Locate the cell with the specified text and output its [x, y] center coordinate. 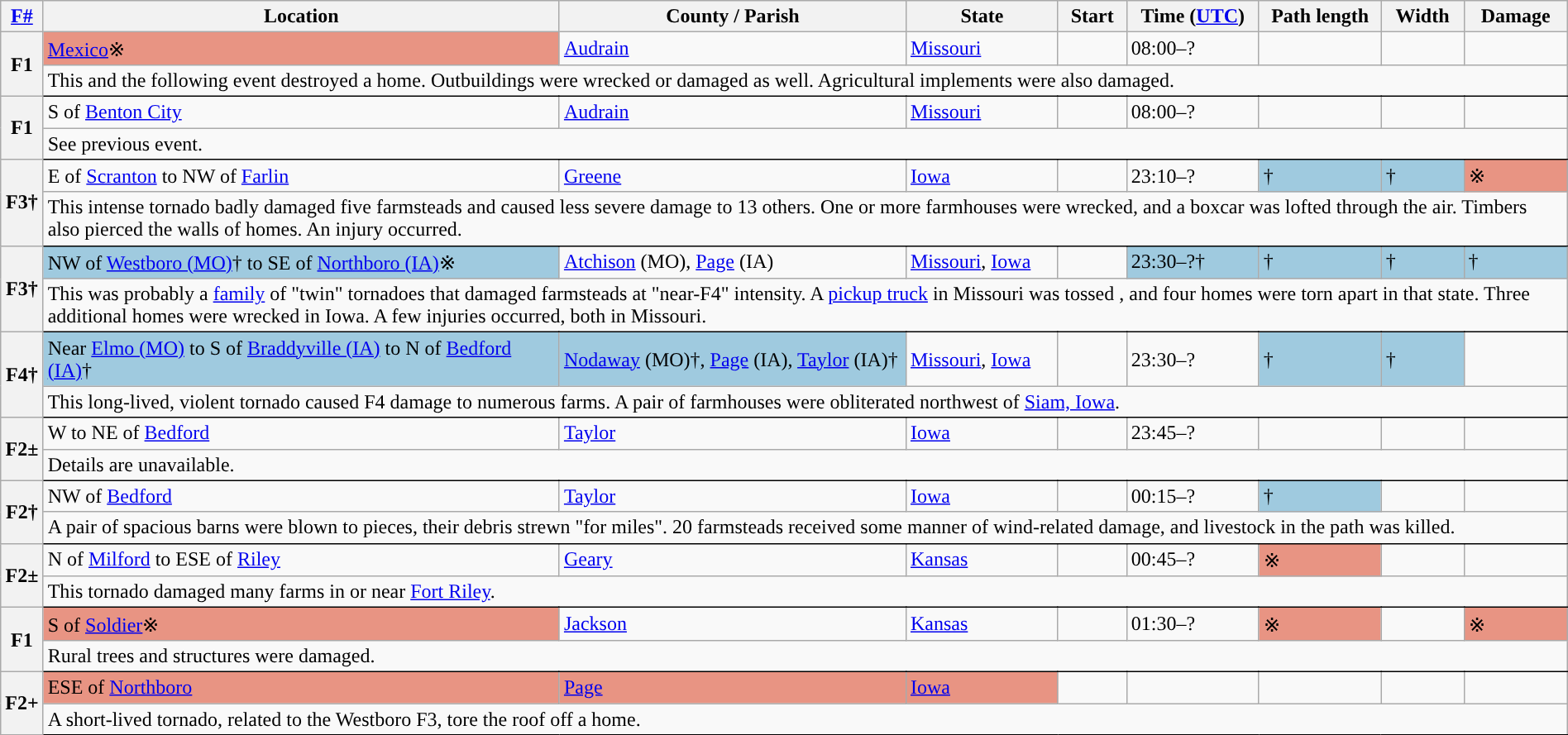
N of Milford to ESE of Riley [301, 560]
This long-lived, violent tornado caused F4 damage to numerous farms. A pair of farmhouses were obliterated northwest of Siam, Iowa. [806, 402]
F# [22, 17]
Time (UTC) [1193, 17]
23:30–? [1193, 359]
01:30–? [1193, 624]
00:45–? [1193, 560]
23:45–? [1193, 433]
This and the following event destroyed a home. Outbuildings were wrecked or damaged as well. Agricultural implements were also damaged. [806, 80]
00:15–? [1193, 496]
Nodaway (MO)†, Page (IA), Taylor (IA)† [733, 359]
S of Soldier※ [301, 624]
Greene [733, 176]
Start [1092, 17]
E of Scranton to NW of Farlin [301, 176]
F2† [22, 512]
Width [1422, 17]
Location [301, 17]
A short-lived tornado, related to the Westboro F3, tore the roof off a home. [806, 718]
Damage [1515, 17]
Geary [733, 560]
ESE of Northboro [301, 687]
County / Parish [733, 17]
F2+ [22, 703]
State [982, 17]
See previous event. [806, 143]
Page [733, 687]
23:10–? [1193, 176]
S of Benton City [301, 112]
Atchison (MO), Page (IA) [733, 262]
Mexico※ [301, 49]
Path length [1320, 17]
Jackson [733, 624]
This tornado damaged many farms in or near Fort Riley. [806, 592]
23:30–?† [1193, 262]
NW of Westboro (MO)† to SE of Northboro (IA)※ [301, 262]
W to NE of Bedford [301, 433]
Rural trees and structures were damaged. [806, 656]
Near Elmo (MO) to S of Braddyville (IA) to N of Bedford (IA)† [301, 359]
NW of Bedford [301, 496]
F4† [22, 375]
Details are unavailable. [806, 465]
